For the text-containing cell, return its midpoint in (X, Y) coordinate format. 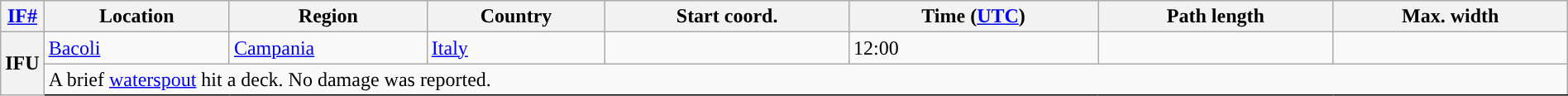
Bacoli (136, 48)
Campania (327, 48)
IF# (22, 17)
Italy (516, 48)
Path length (1216, 17)
Country (516, 17)
Start coord. (728, 17)
12:00 (973, 48)
Time (UTC) (973, 17)
A brief waterspout hit a deck. No damage was reported. (806, 79)
Location (136, 17)
Max. width (1451, 17)
Region (327, 17)
IFU (22, 64)
